Identify which cell holds the provided text, then report its (X, Y) central coordinate. 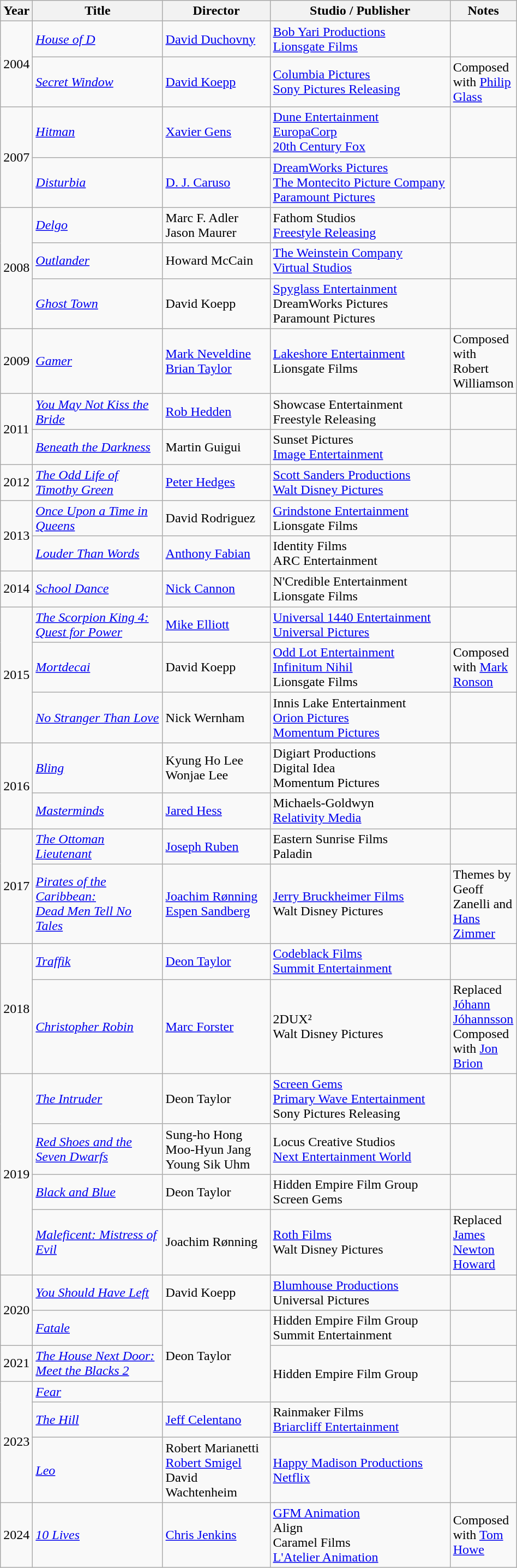
Joseph Ruben (216, 846)
Michaels-GoldwynRelativity Media (360, 811)
Universal 1440 EntertainmentUniversal Pictures (360, 624)
Jerry Bruckheimer FilmsWalt Disney Pictures (360, 904)
Mortdecai (98, 667)
Composed with Mark Ronson (483, 667)
2009 (16, 361)
Masterminds (98, 811)
Mike Elliott (216, 624)
Hidden Empire Film GroupSummit Entertainment (360, 1328)
Locus Creative StudiosNext Entertainment World (360, 1149)
Nick Cannon (216, 589)
Composed with Philip Glass (483, 82)
Composed with Robert Williamson (483, 361)
2008 (16, 268)
Hidden Empire Film Group (360, 1374)
Jared Hess (216, 811)
Bling (98, 768)
Sunset PicturesImage Entertainment (360, 446)
2019 (16, 1174)
Chris Jenkins (216, 1535)
Maleficent: Mistress of Evil (98, 1242)
Joachim RønningEspen Sandberg (216, 904)
Innis Lake EntertainmentOrion PicturesMomentum Pictures (360, 718)
Happy Madison ProductionsNetflix (360, 1470)
10 Lives (98, 1535)
Spyglass EntertainmentDreamWorks PicturesParamount Pictures (360, 303)
Anthony Fabian (216, 553)
Blumhouse ProductionsUniversal Pictures (360, 1292)
Fatale (98, 1328)
Jeff Celentano (216, 1420)
Howard McCain (216, 261)
Digiart ProductionsDigital IdeaMomentum Pictures (360, 768)
Hidden Empire Film GroupScreen Gems (360, 1192)
2020 (16, 1310)
Scott Sanders ProductionsWalt Disney Pictures (360, 482)
Peter Hedges (216, 482)
2024 (16, 1535)
Replaced Jóhann JóhannssonComposed with Jon Brion (483, 1026)
Themes by Geoff Zanelli and Hans Zimmer (483, 904)
Screen GemsPrimary Wave EntertainmentSony Pictures Releasing (360, 1099)
Title (98, 11)
The Hill (98, 1420)
2016 (16, 786)
Marc Forster (216, 1026)
Louder Than Words (98, 553)
GFM AnimationAlignCaramel FilmsL'Atelier Animation (360, 1535)
Columbia PicturesSony Pictures Releasing (360, 82)
Black and Blue (98, 1192)
2007 (16, 157)
Secret Window (98, 82)
Leo (98, 1470)
Gamer (98, 361)
House of D (98, 39)
Rainmaker FilmsBriarcliff Entertainment (360, 1420)
Codeblack FilmsSummit Entertainment (360, 962)
Year (16, 11)
Bob Yari ProductionsLionsgate Films (360, 39)
2011 (16, 429)
DreamWorks PicturesThe Montecito Picture CompanyParamount Pictures (360, 182)
Rob Hedden (216, 412)
Studio / Publisher (360, 11)
2023 (16, 1442)
Showcase EntertainmentFreestyle Releasing (360, 412)
The Weinstein CompanyVirtual Studios (360, 261)
Replaced James Newton Howard (483, 1242)
Ghost Town (98, 303)
The Odd Life of Timothy Green (98, 482)
David Rodriguez (216, 517)
Grindstone EntertainmentLionsgate Films (360, 517)
You May Not Kiss the Bride (98, 412)
Identity FilmsARC Entertainment (360, 553)
Joachim Rønning (216, 1242)
Eastern Sunrise FilmsPaladin (360, 846)
Mark NeveldineBrian Taylor (216, 361)
2017 (16, 886)
Fathom StudiosFreestyle Releasing (360, 225)
You Should Have Left (98, 1292)
Dune EntertainmentEuropaCorp20th Century Fox (360, 132)
Martin Guigui (216, 446)
Lakeshore EntertainmentLionsgate Films (360, 361)
Hitman (98, 132)
Marc F. AdlerJason Maurer (216, 225)
2015 (16, 675)
Pirates of the Caribbean:Dead Men Tell No Tales (98, 904)
The House Next Door:Meet the Blacks 2 (98, 1363)
David Duchovny (216, 39)
2012 (16, 482)
Once Upon a Time in Queens (98, 517)
Disturbia (98, 182)
2014 (16, 589)
Composed with Tom Howe (483, 1535)
Fear (98, 1392)
Xavier Gens (216, 132)
Red Shoes and the Seven Dwarfs (98, 1149)
The Ottoman Lieutenant (98, 846)
2013 (16, 535)
Outlander (98, 261)
No Stranger Than Love (98, 718)
Robert MarianettiRobert SmigelDavid Wachtenheim (216, 1470)
The Scorpion King 4:Quest for Power (98, 624)
The Intruder (98, 1099)
2021 (16, 1363)
School Dance (98, 589)
Traffik (98, 962)
Notes (483, 11)
2018 (16, 1009)
2DUX²Walt Disney Pictures (360, 1026)
Sung-ho HongMoo-Hyun JangYoung Sik Uhm (216, 1149)
Roth FilmsWalt Disney Pictures (360, 1242)
Odd Lot EntertainmentInfinitum NihilLionsgate Films (360, 667)
D. J. Caruso (216, 182)
Christopher Robin (98, 1026)
Kyung Ho LeeWonjae Lee (216, 768)
N'Credible EntertainmentLionsgate Films (360, 589)
Nick Wernham (216, 718)
Director (216, 11)
2004 (16, 64)
Beneath the Darkness (98, 446)
Delgo (98, 225)
